Determine the (X, Y) coordinate at the center of the cell enclosing the given text.  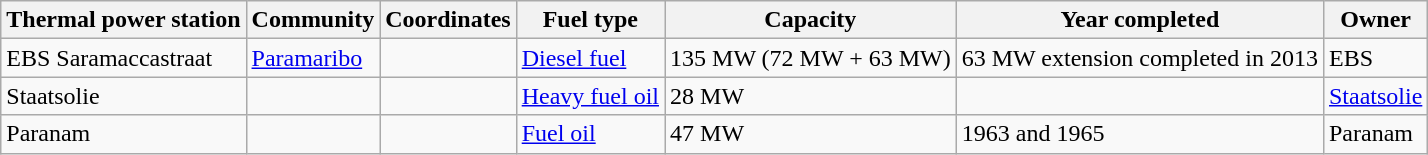
Owner (1375, 20)
Thermal power station (124, 20)
Heavy fuel oil (590, 96)
47 MW (811, 134)
Year completed (1140, 20)
Capacity (811, 20)
1963 and 1965 (1140, 134)
EBS (1375, 58)
Paramaribo (313, 58)
Diesel fuel (590, 58)
135 MW (72 MW + 63 MW) (811, 58)
63 MW extension completed in 2013 (1140, 58)
28 MW (811, 96)
Fuel oil (590, 134)
Coordinates (448, 20)
EBS Saramaccastraat (124, 58)
Community (313, 20)
Fuel type (590, 20)
